Determine the [x, y] coordinate at the center of the cell enclosing the given text.  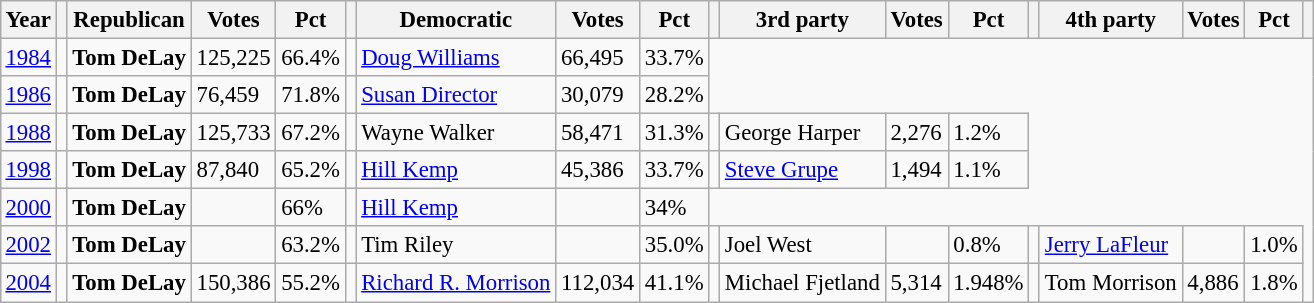
3rd party [803, 20]
1986 [28, 95]
Year [28, 20]
Joel West [803, 245]
5,314 [916, 283]
Steve Grupe [803, 170]
Michael Fjetland [803, 283]
2004 [28, 283]
2000 [28, 208]
1984 [28, 57]
67.2% [310, 133]
Republican [129, 20]
66.4% [310, 57]
1.8% [1274, 283]
Tim Riley [456, 245]
2,276 [916, 133]
Doug Williams [456, 57]
55.2% [310, 283]
1988 [28, 133]
1.948% [988, 283]
1,494 [916, 170]
1998 [28, 170]
George Harper [803, 133]
28.2% [674, 95]
87,840 [234, 170]
41.1% [674, 283]
125,733 [234, 133]
Susan Director [456, 95]
31.3% [674, 133]
1.2% [988, 133]
58,471 [598, 133]
2002 [28, 245]
4th party [1110, 20]
Tom Morrison [1110, 283]
63.2% [310, 245]
150,386 [234, 283]
125,225 [234, 57]
35.0% [674, 245]
45,386 [598, 170]
1.1% [988, 170]
112,034 [598, 283]
1.0% [1274, 245]
Richard R. Morrison [456, 283]
76,459 [234, 95]
71.8% [310, 95]
66% [310, 208]
34% [674, 208]
4,886 [1214, 283]
Jerry LaFleur [1110, 245]
66,495 [598, 57]
Wayne Walker [456, 133]
30,079 [598, 95]
65.2% [310, 170]
Democratic [456, 20]
0.8% [988, 245]
